Scan for the cell matching the given text and deliver its (x, y) coordinate at center. 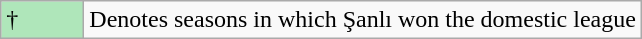
Denotes seasons in which Şanlı won the domestic league (363, 20)
† (42, 20)
